Search for the cell housing the specified text and yield its (X, Y) center coordinate. 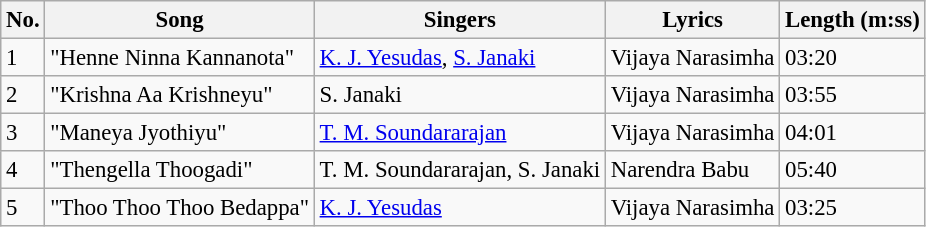
05:40 (852, 170)
"Henne Ninna Kannanota" (180, 58)
K. J. Yesudas, S. Janaki (460, 58)
Song (180, 20)
03:20 (852, 58)
2 (23, 95)
03:55 (852, 95)
T. M. Soundararajan (460, 133)
"Maneya Jyothiyu" (180, 133)
Narendra Babu (692, 170)
"Thoo Thoo Thoo Bedappa" (180, 208)
Length (m:ss) (852, 20)
K. J. Yesudas (460, 208)
04:01 (852, 133)
"Thengella Thoogadi" (180, 170)
3 (23, 133)
5 (23, 208)
No. (23, 20)
T. M. Soundararajan, S. Janaki (460, 170)
03:25 (852, 208)
4 (23, 170)
S. Janaki (460, 95)
Lyrics (692, 20)
Singers (460, 20)
"Krishna Aa Krishneyu" (180, 95)
1 (23, 58)
